Locate the cell with the specified text and output its (x, y) center coordinate. 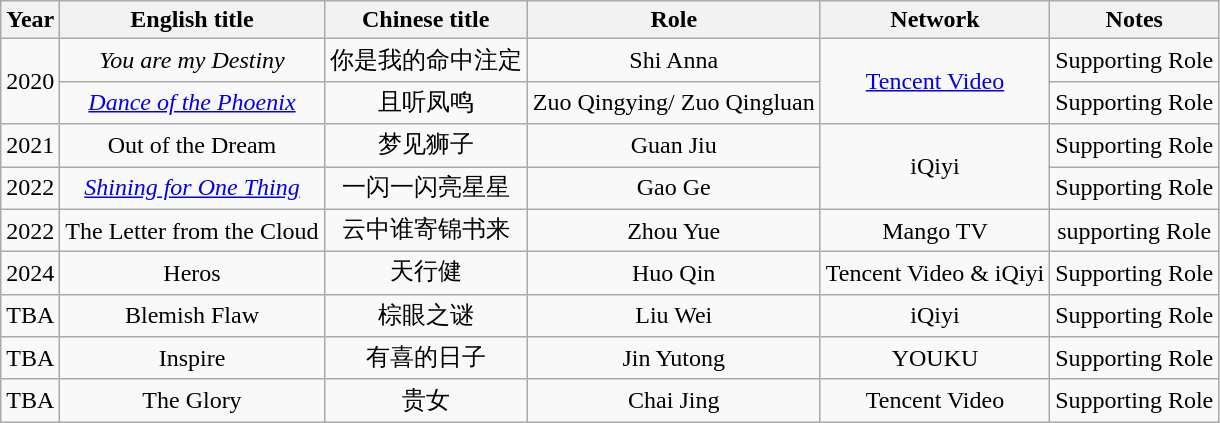
有喜的日子 (426, 358)
Chinese title (426, 20)
Zuo Qingying/ Zuo Qingluan (674, 102)
Role (674, 20)
天行健 (426, 274)
Gao Ge (674, 188)
Liu Wei (674, 316)
supporting Role (1134, 230)
云中谁寄锦书来 (426, 230)
Network (934, 20)
Jin Yutong (674, 358)
Chai Jing (674, 400)
棕眼之谜 (426, 316)
2020 (30, 82)
Shining for One Thing (192, 188)
Guan Jiu (674, 146)
Out of the Dream (192, 146)
Tencent Video & iQiyi (934, 274)
贵女 (426, 400)
The Glory (192, 400)
You are my Destiny (192, 60)
Dance of the Phoenix (192, 102)
Inspire (192, 358)
且听凤鸣 (426, 102)
Notes (1134, 20)
The Letter from the Cloud (192, 230)
Blemish Flaw (192, 316)
English title (192, 20)
Zhou Yue (674, 230)
Huo Qin (674, 274)
梦见狮子 (426, 146)
2024 (30, 274)
Year (30, 20)
Mango TV (934, 230)
你是我的命中注定 (426, 60)
2021 (30, 146)
一闪一闪亮星星 (426, 188)
YOUKU (934, 358)
Heros (192, 274)
Shi Anna (674, 60)
